Pinpoint the cell where the given text exists, returning its (X, Y) midpoint coordinate. 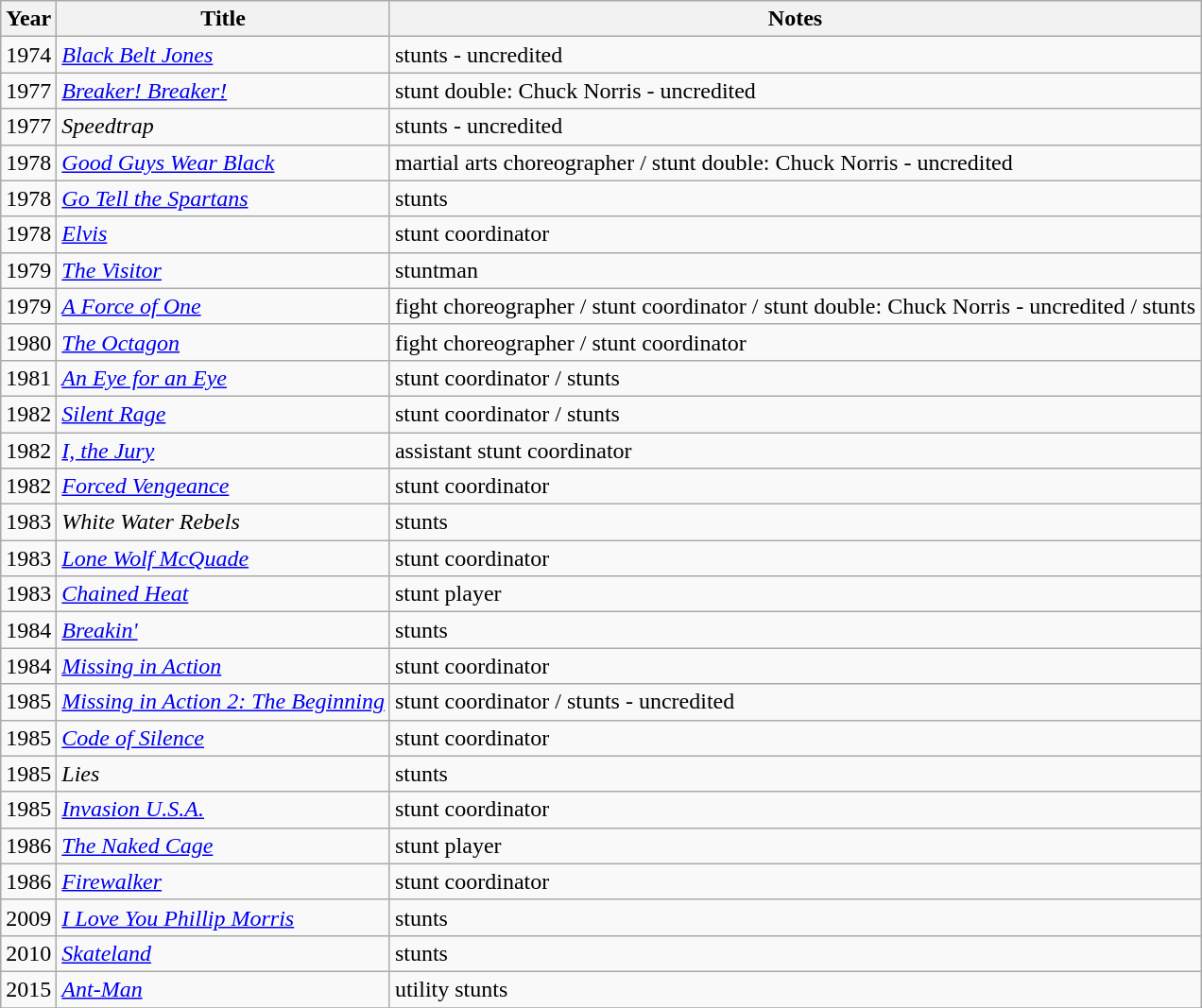
The Octagon (223, 342)
Skateland (223, 953)
stunt double: Chuck Norris - uncredited (795, 91)
I, the Jury (223, 451)
Lies (223, 774)
2009 (28, 917)
2015 (28, 989)
White Water Rebels (223, 522)
An Eye for an Eye (223, 378)
Go Tell the Spartans (223, 198)
Black Belt Jones (223, 55)
1981 (28, 378)
I Love You Phillip Morris (223, 917)
Forced Vengeance (223, 487)
Breaker! Breaker! (223, 91)
The Visitor (223, 270)
assistant stunt coordinator (795, 451)
Lone Wolf McQuade (223, 558)
1974 (28, 55)
Invasion U.S.A. (223, 810)
2010 (28, 953)
martial arts choreographer / stunt double: Chuck Norris - uncredited (795, 162)
Speedtrap (223, 127)
utility stunts (795, 989)
Ant-Man (223, 989)
Missing in Action (223, 666)
stuntman (795, 270)
Breakin' (223, 630)
Good Guys Wear Black (223, 162)
A Force of One (223, 306)
Code of Silence (223, 738)
Missing in Action 2: The Beginning (223, 702)
Elvis (223, 234)
The Naked Cage (223, 846)
Silent Rage (223, 414)
fight choreographer / stunt coordinator / stunt double: Chuck Norris - uncredited / stunts (795, 306)
Firewalker (223, 881)
1980 (28, 342)
Year (28, 19)
Title (223, 19)
Chained Heat (223, 594)
fight choreographer / stunt coordinator (795, 342)
stunt coordinator / stunts - uncredited (795, 702)
Notes (795, 19)
